Identify which cell holds the provided text, then report its [X, Y] central coordinate. 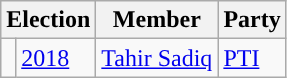
PTI [252, 58]
Tahir Sadiq [157, 58]
2018 [56, 58]
Party [252, 20]
Member [157, 20]
Election [48, 20]
